Find where the given text appears and provide that cell's center as [x, y] coordinate. 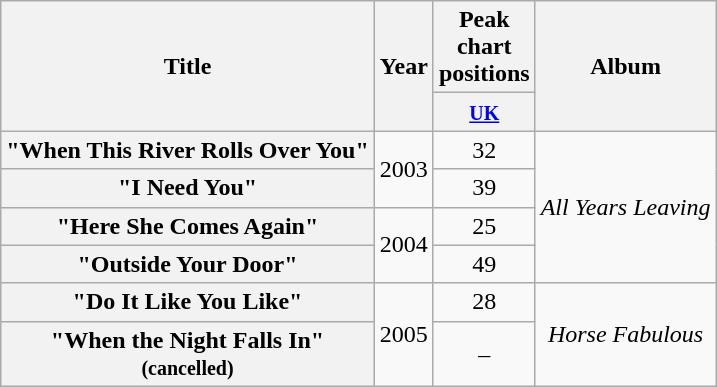
39 [484, 188]
"When This River Rolls Over You" [188, 150]
32 [484, 150]
Title [188, 66]
– [484, 354]
49 [484, 264]
"Outside Your Door" [188, 264]
Year [404, 66]
UK [484, 112]
"Here She Comes Again" [188, 226]
"I Need You" [188, 188]
28 [484, 302]
All Years Leaving [626, 207]
2005 [404, 334]
2003 [404, 169]
Album [626, 66]
25 [484, 226]
Horse Fabulous [626, 334]
"When the Night Falls In" (cancelled) [188, 354]
"Do It Like You Like" [188, 302]
Peak chart positions [484, 47]
2004 [404, 245]
